Find where the given text appears and provide that cell's center as [X, Y] coordinate. 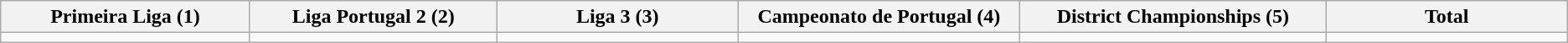
Liga 3 (3) [617, 17]
Total [1447, 17]
District Championships (5) [1173, 17]
Campeonato de Portugal (4) [879, 17]
Primeira Liga (1) [126, 17]
Liga Portugal 2 (2) [374, 17]
